Determine the [x, y] coordinate at the center of the cell enclosing the given text.  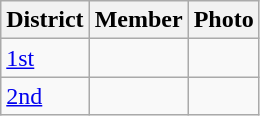
District [45, 20]
1st [45, 58]
Member [138, 20]
2nd [45, 96]
Photo [224, 20]
